Return (X, Y) of the center of cell containing provided text 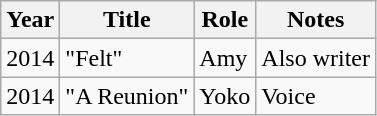
Voice (316, 96)
Notes (316, 20)
Year (30, 20)
Yoko (225, 96)
"A Reunion" (127, 96)
Title (127, 20)
Role (225, 20)
"Felt" (127, 58)
Amy (225, 58)
Also writer (316, 58)
